Determine the (x, y) coordinate at the center of the cell enclosing the given text.  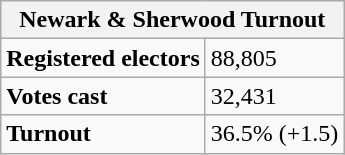
36.5% (+1.5) (274, 134)
Registered electors (104, 58)
Newark & Sherwood Turnout (172, 20)
Turnout (104, 134)
88,805 (274, 58)
Votes cast (104, 96)
32,431 (274, 96)
